Output the (X, Y) coordinate of the center of the cell containing the given text.  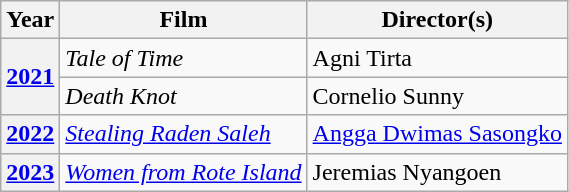
Agni Tirta (437, 58)
2021 (30, 77)
Film (184, 20)
Year (30, 20)
Tale of Time (184, 58)
2022 (30, 134)
Women from Rote Island (184, 172)
Death Knot (184, 96)
2023 (30, 172)
Angga Dwimas Sasongko (437, 134)
Jeremias Nyangoen (437, 172)
Director(s) (437, 20)
Cornelio Sunny (437, 96)
Stealing Raden Saleh (184, 134)
